Determine the [X, Y] coordinate at the center of the cell enclosing the given text.  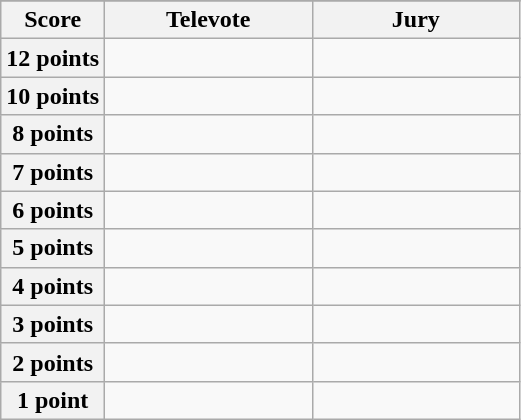
6 points [53, 210]
4 points [53, 286]
3 points [53, 324]
Score [53, 20]
5 points [53, 248]
1 point [53, 400]
Televote [209, 20]
12 points [53, 58]
Jury [416, 20]
8 points [53, 134]
2 points [53, 362]
10 points [53, 96]
7 points [53, 172]
